Scan for the cell matching the given text and deliver its [X, Y] coordinate at center. 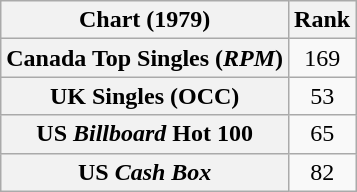
169 [322, 58]
UK Singles (OCC) [145, 96]
53 [322, 96]
Rank [322, 20]
82 [322, 172]
US Cash Box [145, 172]
Canada Top Singles (RPM) [145, 58]
Chart (1979) [145, 20]
US Billboard Hot 100 [145, 134]
65 [322, 134]
